From the cell containing the given text, extract its center point as (x, y) coordinate. 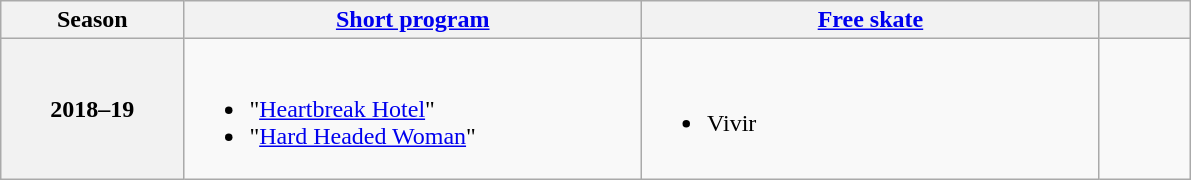
Free skate (871, 20)
Season (92, 20)
2018–19 (92, 109)
"Heartbreak Hotel""Hard Headed Woman" (413, 109)
Short program (413, 20)
Vivir (871, 109)
